Capture the cell that displays the provided text and extract its [X, Y] central coordinate. 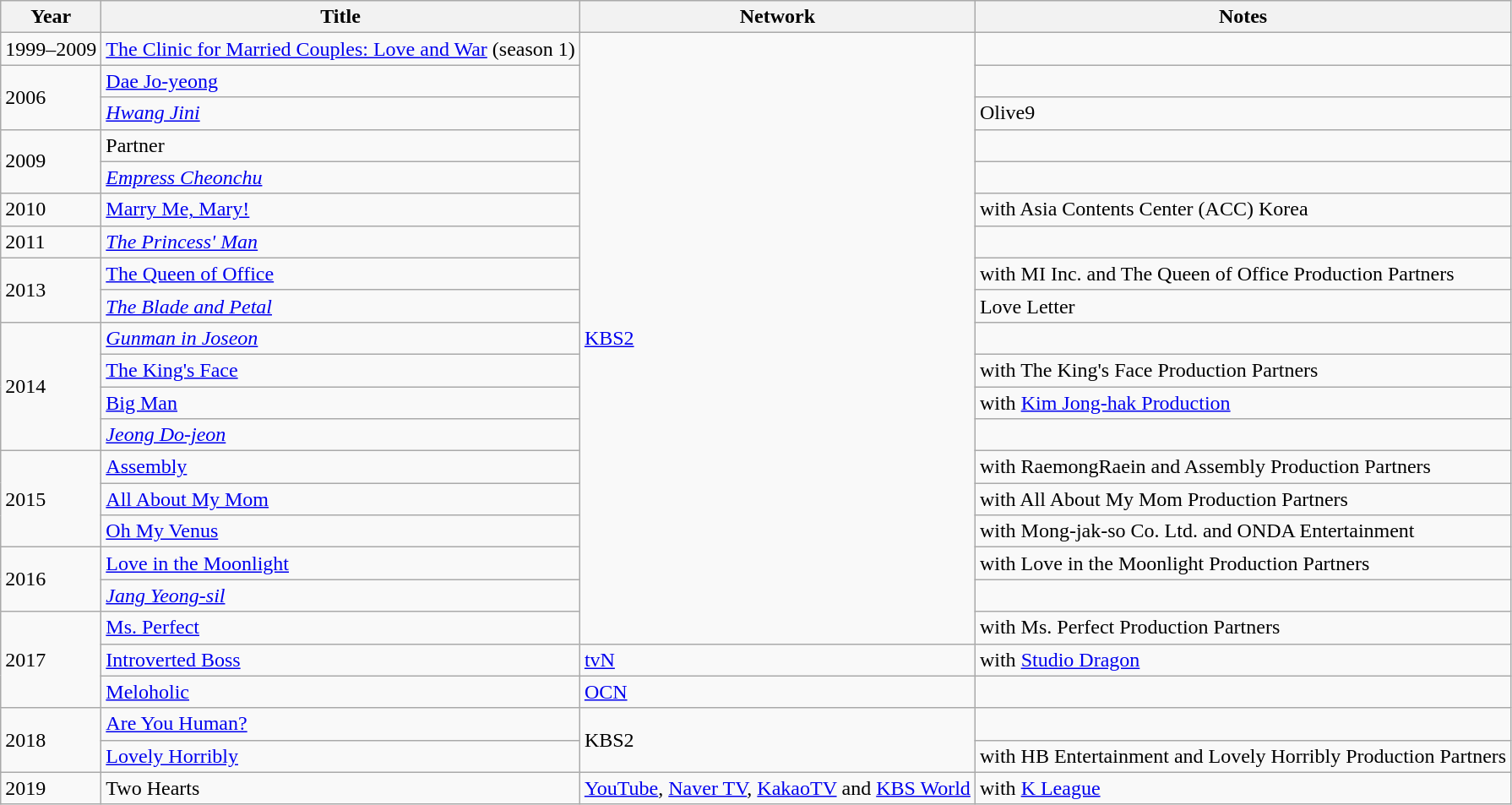
1999–2009 [51, 49]
Two Hearts [341, 788]
with Asia Contents Center (ACC) Korea [1243, 209]
2017 [51, 660]
with Studio Dragon [1243, 660]
with Mong-jak-so Co. Ltd. and ONDA Entertainment [1243, 531]
Jang Yeong-sil [341, 596]
Big Man [341, 403]
Oh My Venus [341, 531]
The Clinic for Married Couples: Love and War (season 1) [341, 49]
2010 [51, 209]
Jeong Do-jeon [341, 435]
Partner [341, 145]
Lovely Horribly [341, 756]
2013 [51, 290]
Empress Cheonchu [341, 177]
The Queen of Office [341, 274]
Year [51, 17]
with Ms. Perfect Production Partners [1243, 628]
Dae Jo-yeong [341, 81]
with Love in the Moonlight Production Partners [1243, 563]
tvN [777, 660]
Assembly [341, 467]
Meloholic [341, 692]
with Kim Jong-hak Production [1243, 403]
with All About My Mom Production Partners [1243, 499]
Love in the Moonlight [341, 563]
Gunman in Joseon [341, 338]
The King's Face [341, 370]
Ms. Perfect [341, 628]
2014 [51, 386]
2019 [51, 788]
with K League [1243, 788]
Marry Me, Mary! [341, 209]
2006 [51, 97]
with RaemongRaein and Assembly Production Partners [1243, 467]
Hwang Jini [341, 113]
Title [341, 17]
Love Letter [1243, 306]
The Princess' Man [341, 242]
Network [777, 17]
The Blade and Petal [341, 306]
YouTube, Naver TV, KakaoTV and KBS World [777, 788]
with HB Entertainment and Lovely Horribly Production Partners [1243, 756]
2009 [51, 161]
Are You Human? [341, 724]
2016 [51, 579]
2011 [51, 242]
Introverted Boss [341, 660]
with MI Inc. and The Queen of Office Production Partners [1243, 274]
Olive9 [1243, 113]
OCN [777, 692]
All About My Mom [341, 499]
2015 [51, 499]
Notes [1243, 17]
with The King's Face Production Partners [1243, 370]
2018 [51, 740]
